Provide the [X, Y] coordinate of the cell's center where the given text is located.  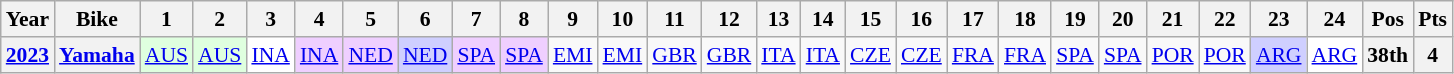
24 [1335, 19]
Bike [97, 19]
20 [1123, 19]
13 [778, 19]
6 [425, 19]
Year [28, 19]
1 [166, 19]
5 [370, 19]
14 [823, 19]
12 [730, 19]
17 [973, 19]
16 [922, 19]
9 [573, 19]
22 [1225, 19]
11 [674, 19]
Pos [1388, 19]
7 [476, 19]
21 [1173, 19]
2023 [28, 55]
38th [1388, 55]
8 [524, 19]
19 [1075, 19]
15 [870, 19]
Pts [1432, 19]
3 [270, 19]
23 [1279, 19]
2 [220, 19]
10 [623, 19]
Yamaha [97, 55]
18 [1025, 19]
